Locate the cell with the specified text and output its (X, Y) center coordinate. 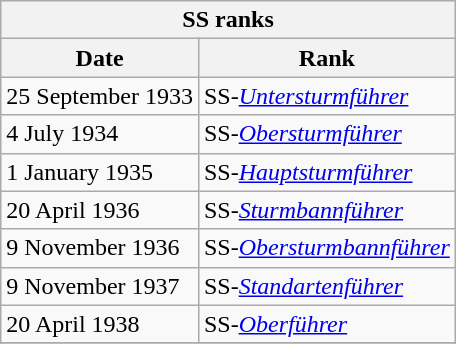
SS-Oberführer (326, 324)
SS ranks (228, 20)
Rank (326, 58)
20 April 1936 (100, 210)
SS-Obersturmbannführer (326, 248)
20 April 1938 (100, 324)
25 September 1933 (100, 96)
SS-Untersturmführer (326, 96)
SS-Hauptsturmführer (326, 172)
4 July 1934 (100, 134)
SS-Standartenführer (326, 286)
1 January 1935 (100, 172)
SS-Obersturmführer (326, 134)
9 November 1937 (100, 286)
Date (100, 58)
SS-Sturmbannführer (326, 210)
9 November 1936 (100, 248)
